Find where the given text appears and provide that cell's center as [x, y] coordinate. 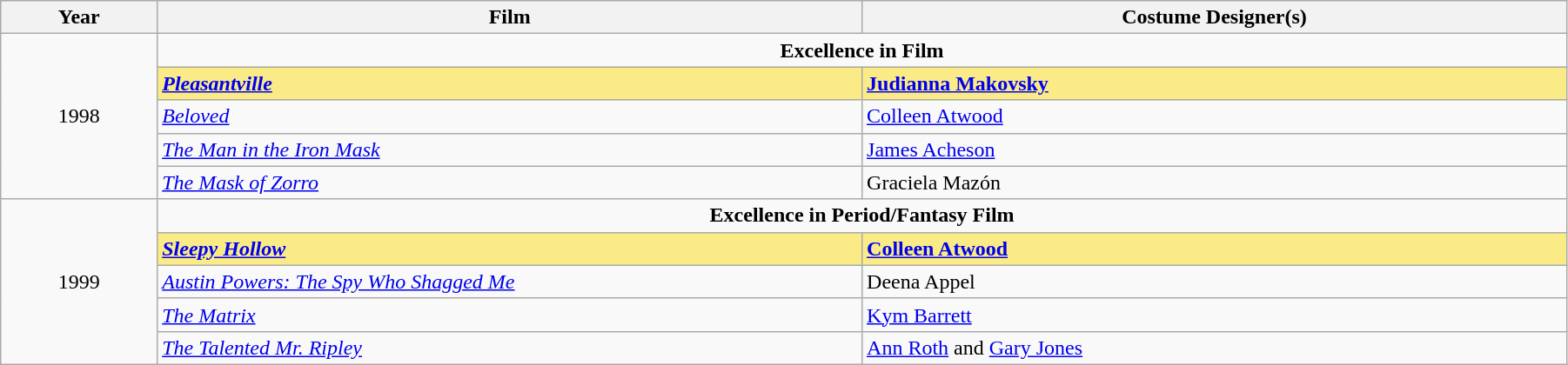
The Talented Mr. Ripley [510, 348]
1999 [79, 282]
Ann Roth and Gary Jones [1215, 348]
Film [510, 17]
Graciela Mazón [1215, 182]
1998 [79, 116]
Year [79, 17]
Judianna Makovsky [1215, 83]
The Man in the Iron Mask [510, 149]
The Mask of Zorro [510, 182]
Costume Designer(s) [1215, 17]
The Matrix [510, 315]
Pleasantville [510, 83]
Kym Barrett [1215, 315]
Beloved [510, 116]
Deena Appel [1215, 282]
Austin Powers: The Spy Who Shagged Me [510, 282]
Sleepy Hollow [510, 249]
Excellence in Period/Fantasy Film [862, 216]
Excellence in Film [862, 50]
James Acheson [1215, 149]
